Pinpoint the cell where the given text exists, returning its (x, y) midpoint coordinate. 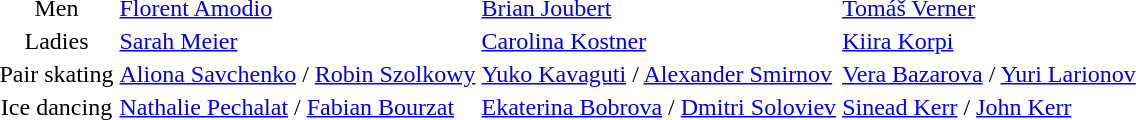
Sarah Meier (298, 41)
Carolina Kostner (659, 41)
Aliona Savchenko / Robin Szolkowy (298, 74)
Yuko Kavaguti / Alexander Smirnov (659, 74)
